Identify which cell holds the provided text, then report its [X, Y] central coordinate. 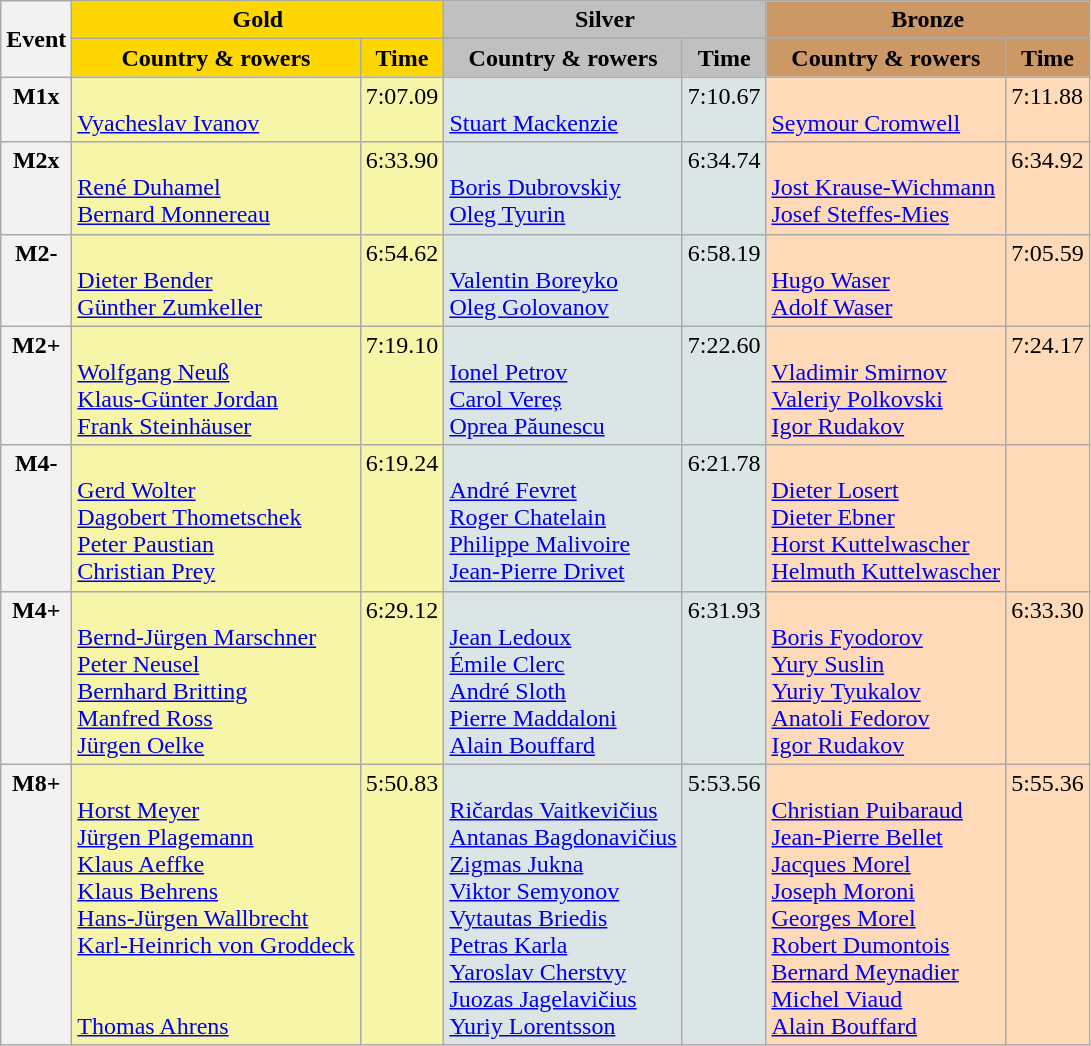
M8+ [36, 904]
Event [36, 39]
6:33.90 [402, 188]
Valentin Boreyko Oleg Golovanov [563, 280]
7:24.17 [1048, 386]
7:11.88 [1048, 110]
6:19.24 [402, 518]
Bronze [928, 20]
Ionel Petrov Carol Vereș Oprea Păunescu [563, 386]
Jean Ledoux Émile Clerc André Sloth Pierre Maddaloni Alain Bouffard [563, 678]
7:07.09 [402, 110]
7:05.59 [1048, 280]
5:55.36 [1048, 904]
6:21.78 [724, 518]
René Duhamel Bernard Monnereau [216, 188]
6:34.92 [1048, 188]
Christian Puibaraud Jean-Pierre Bellet Jacques Morel Joseph Moroni Georges Morel Robert Dumontois Bernard Meynadier Michel Viaud Alain Bouffard [886, 904]
Bernd-Jürgen Marschner Peter Neusel Bernhard Britting Manfred Ross Jürgen Oelke [216, 678]
Boris Dubrovskiy Oleg Tyurin [563, 188]
Boris Fyodorov Yury Suslin Yuriy Tyukalov Anatoli Fedorov Igor Rudakov [886, 678]
Wolfgang Neuß Klaus-Günter Jordan Frank Steinhäuser [216, 386]
M4- [36, 518]
Jost Krause-Wichmann Josef Steffes-Mies [886, 188]
5:50.83 [402, 904]
Hugo Waser Adolf Waser [886, 280]
Vladimir Smirnov Valeriy Polkovski Igor Rudakov [886, 386]
7:22.60 [724, 386]
Vyacheslav Ivanov [216, 110]
M2- [36, 280]
6:54.62 [402, 280]
6:29.12 [402, 678]
6:31.93 [724, 678]
5:53.56 [724, 904]
Horst Meyer Jürgen Plagemann Klaus Aeffke Klaus Behrens Hans-Jürgen Wallbrecht Karl-Heinrich von Groddeck Thomas Ahrens [216, 904]
Dieter Losert Dieter Ebner Horst Kuttelwascher Helmuth Kuttelwascher [886, 518]
M4+ [36, 678]
7:19.10 [402, 386]
Gerd Wolter Dagobert Thometschek Peter Paustian Christian Prey [216, 518]
M2x [36, 188]
M2+ [36, 386]
M1x [36, 110]
Stuart Mackenzie [563, 110]
7:10.67 [724, 110]
Gold [258, 20]
Silver [605, 20]
Dieter Bender Günther Zumkeller [216, 280]
Seymour Cromwell [886, 110]
6:58.19 [724, 280]
André Fevret Roger Chatelain Philippe Malivoire Jean-Pierre Drivet [563, 518]
6:34.74 [724, 188]
6:33.30 [1048, 678]
